Extract the [X, Y] coordinate from the center of the cell holding the provided text.  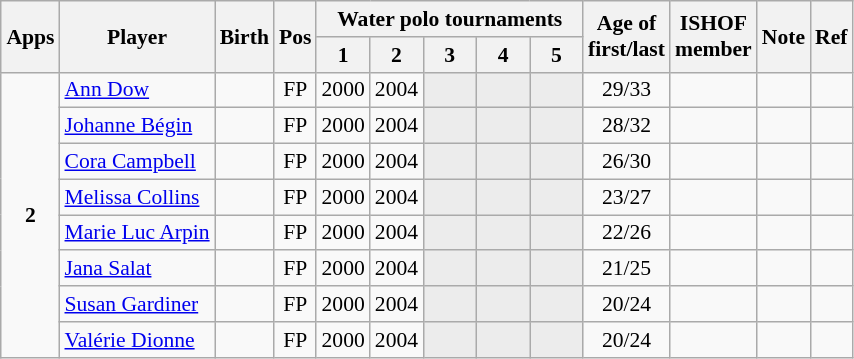
Note [784, 36]
29/33 [626, 90]
4 [502, 55]
26/30 [626, 162]
Apps [30, 36]
21/25 [626, 269]
Marie Luc Arpin [136, 233]
3 [450, 55]
Johanne Bégin [136, 126]
5 [556, 55]
Player [136, 36]
Valérie Dionne [136, 340]
Ref [831, 36]
22/26 [626, 233]
Ann Dow [136, 90]
1 [342, 55]
28/32 [626, 126]
Pos [296, 36]
Cora Campbell [136, 162]
Melissa Collins [136, 197]
23/27 [626, 197]
Birth [244, 36]
Jana Salat [136, 269]
Susan Gardiner [136, 304]
Age offirst/last [626, 36]
ISHOFmember [714, 36]
Water polo tournaments [450, 19]
